Find where the given text appears and provide that cell's center as (X, Y) coordinate. 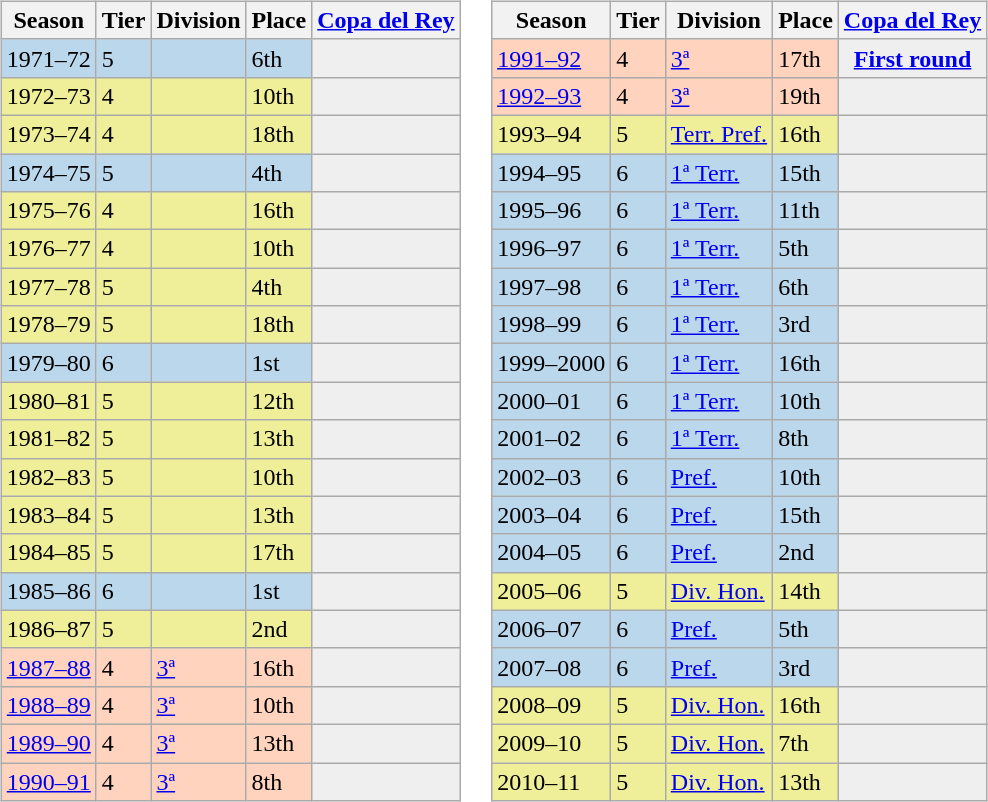
2003–04 (552, 515)
1992–93 (552, 96)
2006–07 (552, 629)
12th (279, 401)
Terr. Pref. (718, 134)
1971–72 (48, 58)
1974–75 (48, 173)
1977–78 (48, 287)
First round (912, 58)
1972–73 (48, 96)
1987–88 (48, 667)
2007–08 (552, 667)
1991–92 (552, 58)
2001–02 (552, 439)
1997–98 (552, 287)
2009–10 (552, 743)
1976–77 (48, 249)
2008–09 (552, 705)
1999–2000 (552, 363)
1994–95 (552, 173)
1993–94 (552, 134)
2004–05 (552, 553)
1980–81 (48, 401)
7th (806, 743)
1978–79 (48, 325)
1975–76 (48, 211)
1979–80 (48, 363)
1988–89 (48, 705)
1985–86 (48, 591)
1973–74 (48, 134)
2005–06 (552, 591)
1981–82 (48, 439)
2000–01 (552, 401)
1986–87 (48, 629)
1996–97 (552, 249)
1982–83 (48, 477)
1998–99 (552, 325)
14th (806, 591)
1983–84 (48, 515)
1989–90 (48, 743)
2010–11 (552, 781)
11th (806, 211)
2002–03 (552, 477)
1984–85 (48, 553)
19th (806, 96)
1990–91 (48, 781)
1995–96 (552, 211)
